Capture the cell that displays the provided text and extract its (x, y) central coordinate. 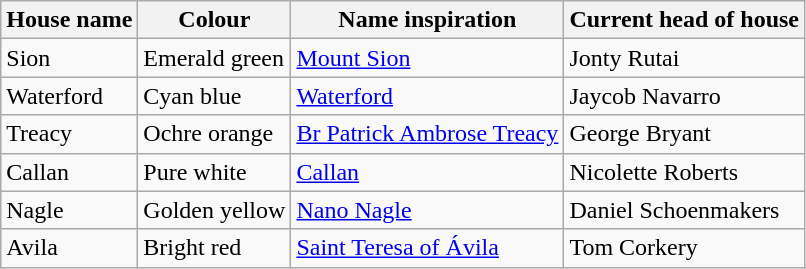
Daniel Schoenmakers (684, 210)
Current head of house (684, 20)
Ochre orange (214, 134)
Cyan blue (214, 96)
Treacy (70, 134)
Bright red (214, 248)
Jonty Rutai (684, 58)
Nicolette Roberts (684, 172)
George Bryant (684, 134)
Emerald green (214, 58)
Br Patrick Ambrose Treacy (428, 134)
Pure white (214, 172)
Saint Teresa of Ávila (428, 248)
Tom Corkery (684, 248)
Sion (70, 58)
Nagle (70, 210)
Avila (70, 248)
Colour (214, 20)
Mount Sion (428, 58)
Jaycob Navarro (684, 96)
Nano Nagle (428, 210)
House name (70, 20)
Name inspiration (428, 20)
Golden yellow (214, 210)
